Find where the given text appears and provide that cell's center as (X, Y) coordinate. 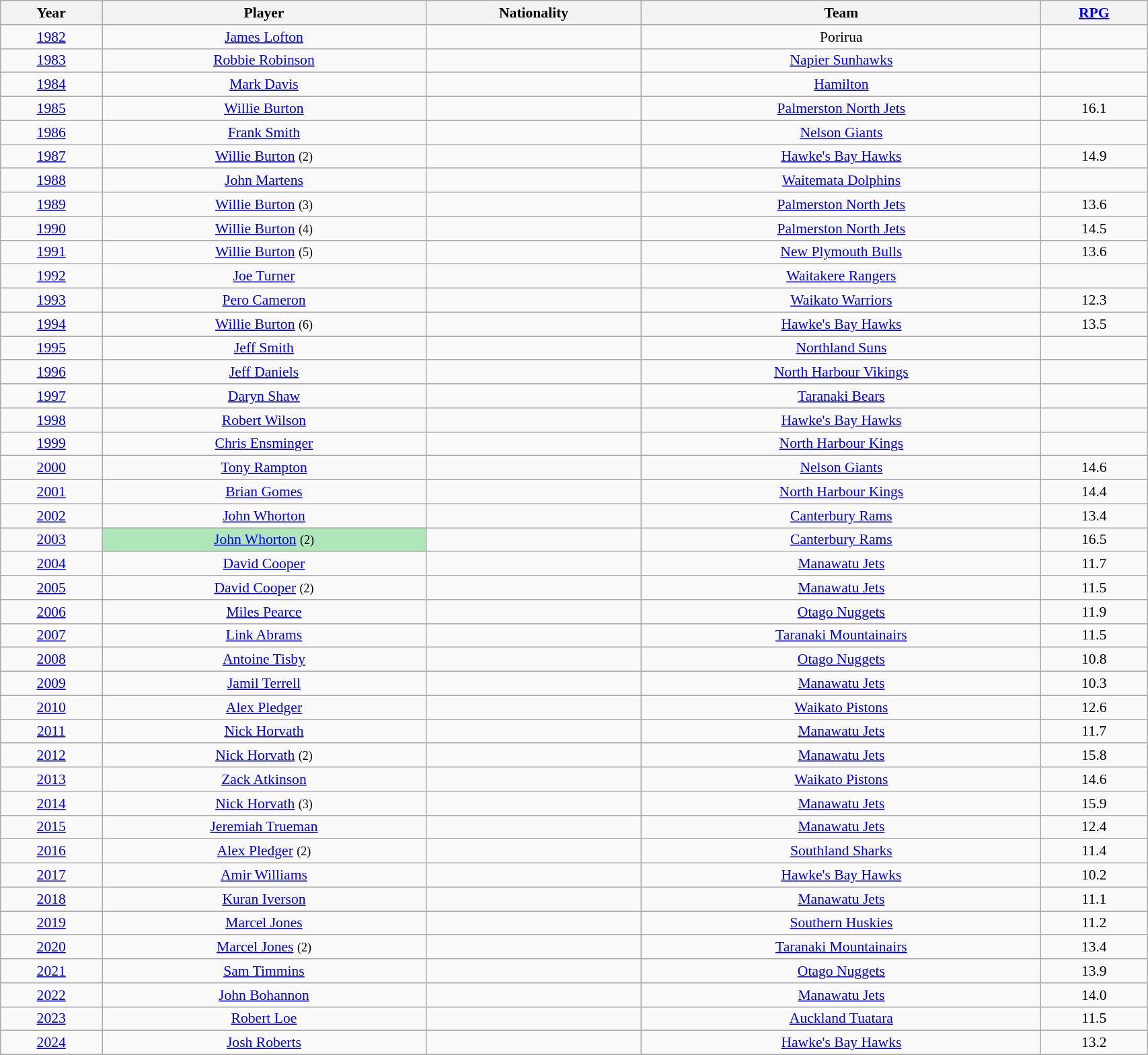
2011 (51, 732)
Chris Ensminger (264, 444)
David Cooper (2) (264, 588)
RPG (1094, 13)
John Whorton (264, 516)
Robert Loe (264, 1019)
1984 (51, 85)
Robert Wilson (264, 420)
2002 (51, 516)
Frank Smith (264, 132)
2021 (51, 971)
13.2 (1094, 1043)
11.4 (1094, 851)
Robbie Robinson (264, 61)
2013 (51, 779)
John Bohannon (264, 995)
Hamilton (841, 85)
Marcel Jones (264, 923)
Antoine Tisby (264, 660)
2004 (51, 564)
1992 (51, 276)
1988 (51, 181)
Joe Turner (264, 276)
2006 (51, 612)
2000 (51, 468)
Waikato Warriors (841, 301)
Willie Burton (5) (264, 252)
Player (264, 13)
James Lofton (264, 37)
2008 (51, 660)
2016 (51, 851)
Marcel Jones (2) (264, 947)
Nick Horvath (264, 732)
10.2 (1094, 875)
Willie Burton (3) (264, 204)
Tony Rampton (264, 468)
2019 (51, 923)
16.1 (1094, 109)
Miles Pearce (264, 612)
13.5 (1094, 324)
2018 (51, 899)
2007 (51, 635)
14.0 (1094, 995)
1982 (51, 37)
2017 (51, 875)
Auckland Tuatara (841, 1019)
1993 (51, 301)
2003 (51, 540)
2022 (51, 995)
Jamil Terrell (264, 684)
Sam Timmins (264, 971)
Jeremiah Trueman (264, 827)
New Plymouth Bulls (841, 252)
2012 (51, 756)
Alex Pledger (264, 707)
Southland Sharks (841, 851)
12.3 (1094, 301)
David Cooper (264, 564)
Alex Pledger (2) (264, 851)
Nick Horvath (2) (264, 756)
Link Abrams (264, 635)
2009 (51, 684)
John Martens (264, 181)
Brian Gomes (264, 492)
16.5 (1094, 540)
Year (51, 13)
Willie Burton (6) (264, 324)
1996 (51, 373)
1994 (51, 324)
Kuran Iverson (264, 899)
Amir Williams (264, 875)
1985 (51, 109)
Napier Sunhawks (841, 61)
14.5 (1094, 229)
2024 (51, 1043)
15.8 (1094, 756)
2001 (51, 492)
2005 (51, 588)
Daryn Shaw (264, 396)
15.9 (1094, 804)
1998 (51, 420)
2020 (51, 947)
13.9 (1094, 971)
14.4 (1094, 492)
1986 (51, 132)
Jeff Smith (264, 348)
Willie Burton (264, 109)
Willie Burton (2) (264, 157)
1987 (51, 157)
Taranaki Bears (841, 396)
Waitakere Rangers (841, 276)
Porirua (841, 37)
Pero Cameron (264, 301)
Northland Suns (841, 348)
Josh Roberts (264, 1043)
Nationality (534, 13)
2010 (51, 707)
John Whorton (2) (264, 540)
2014 (51, 804)
Willie Burton (4) (264, 229)
12.6 (1094, 707)
1999 (51, 444)
2023 (51, 1019)
1989 (51, 204)
1983 (51, 61)
14.9 (1094, 157)
12.4 (1094, 827)
11.1 (1094, 899)
1990 (51, 229)
1997 (51, 396)
North Harbour Vikings (841, 373)
11.2 (1094, 923)
Mark Davis (264, 85)
1995 (51, 348)
10.8 (1094, 660)
Southern Huskies (841, 923)
2015 (51, 827)
Nick Horvath (3) (264, 804)
10.3 (1094, 684)
Jeff Daniels (264, 373)
Team (841, 13)
11.9 (1094, 612)
Zack Atkinson (264, 779)
Waitemata Dolphins (841, 181)
1991 (51, 252)
